Return (X, Y) of the center of cell containing provided text 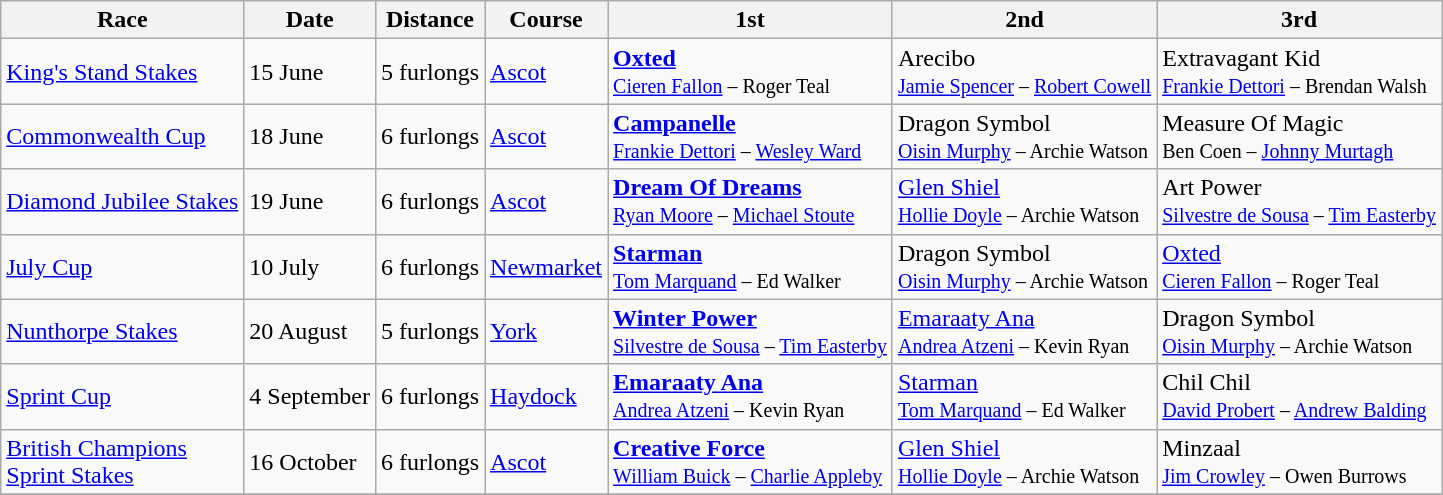
2nd (1024, 20)
Extravagant KidFrankie Dettori – Brendan Walsh (1300, 72)
Nunthorpe Stakes (122, 332)
Distance (430, 20)
Haydock (546, 396)
Dream Of DreamsRyan Moore – Michael Stoute (750, 202)
1st (750, 20)
10 July (310, 266)
Date (310, 20)
King's Stand Stakes (122, 72)
Creative ForceWilliam Buick – Charlie Appleby (750, 462)
Winter PowerSilvestre de Sousa – Tim Easterby (750, 332)
Race (122, 20)
Commonwealth Cup (122, 136)
Art PowerSilvestre de Sousa – Tim Easterby (1300, 202)
18 June (310, 136)
3rd (1300, 20)
16 October (310, 462)
4 September (310, 396)
York (546, 332)
Chil ChilDavid Probert – Andrew Balding (1300, 396)
AreciboJamie Spencer – Robert Cowell (1024, 72)
Measure Of MagicBen Coen – Johnny Murtagh (1300, 136)
Sprint Cup (122, 396)
15 June (310, 72)
19 June (310, 202)
Diamond Jubilee Stakes (122, 202)
MinzaalJim Crowley – Owen Burrows (1300, 462)
20 August (310, 332)
Course (546, 20)
British ChampionsSprint Stakes (122, 462)
Newmarket (546, 266)
July Cup (122, 266)
CampanelleFrankie Dettori – Wesley Ward (750, 136)
